Pinpoint the cell where the given text exists, returning its (X, Y) midpoint coordinate. 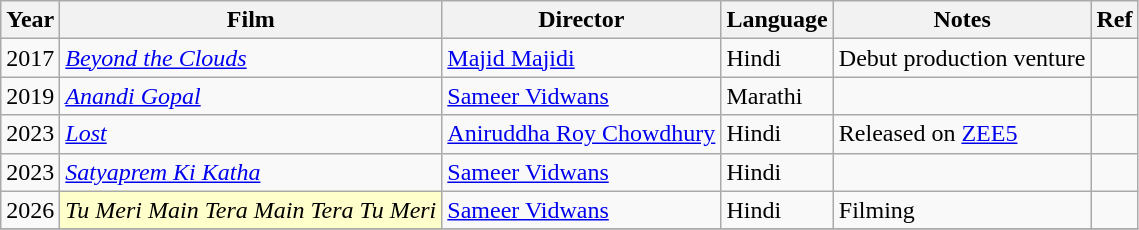
Majid Majidi (582, 58)
Marathi (777, 96)
Released on ZEE5 (962, 134)
Satyaprem Ki Katha (251, 172)
Language (777, 20)
Director (582, 20)
Debut production venture (962, 58)
2019 (30, 96)
Year (30, 20)
2026 (30, 210)
Anandi Gopal (251, 96)
Tu Meri Main Tera Main Tera Tu Meri (251, 210)
Notes (962, 20)
Filming (962, 210)
Film (251, 20)
2017 (30, 58)
Beyond the Clouds (251, 58)
Ref (1114, 20)
Lost (251, 134)
Aniruddha Roy Chowdhury (582, 134)
